Provide the [x, y] coordinate of the cell's center where the given text is located.  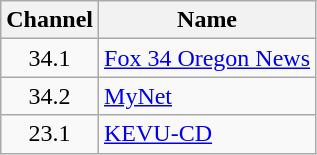
23.1 [50, 134]
MyNet [208, 96]
34.2 [50, 96]
Name [208, 20]
Fox 34 Oregon News [208, 58]
Channel [50, 20]
34.1 [50, 58]
KEVU-CD [208, 134]
